Locate the cell with the specified text and output its (x, y) center coordinate. 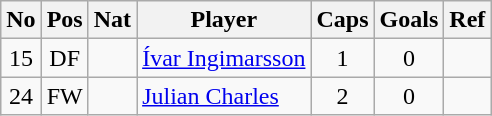
15 (21, 58)
Player (224, 20)
1 (342, 58)
Julian Charles (224, 96)
Ívar Ingimarsson (224, 58)
DF (64, 58)
Nat (112, 20)
Ref (468, 20)
2 (342, 96)
24 (21, 96)
FW (64, 96)
Pos (64, 20)
Goals (409, 20)
Caps (342, 20)
No (21, 20)
